Output the [X, Y] coordinate of the center of the cell containing the given text.  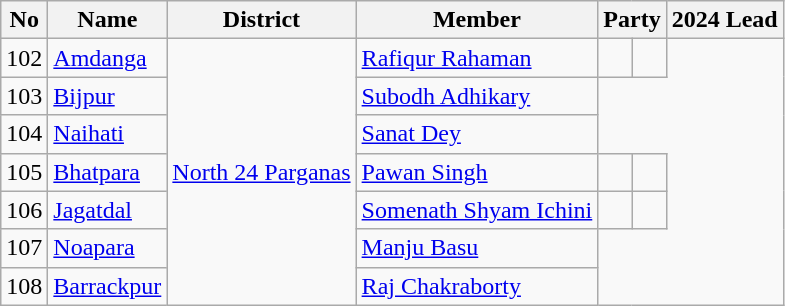
Bhatpara [108, 172]
102 [24, 58]
Amdanga [108, 58]
105 [24, 172]
103 [24, 96]
104 [24, 134]
Jagatdal [108, 210]
2024 Lead [724, 20]
Somenath Shyam Ichini [477, 210]
No [24, 20]
106 [24, 210]
Raj Chakraborty [477, 286]
North 24 Parganas [262, 172]
Sanat Dey [477, 134]
Rafiqur Rahaman [477, 58]
107 [24, 248]
Member [477, 20]
Naihati [108, 134]
Pawan Singh [477, 172]
Name [108, 20]
District [262, 20]
Party [632, 20]
Bijpur [108, 96]
Noapara [108, 248]
Subodh Adhikary [477, 96]
Manju Basu [477, 248]
Barrackpur [108, 286]
108 [24, 286]
